Return the (x, y) coordinate for the center point of the cell that contains the specified text.  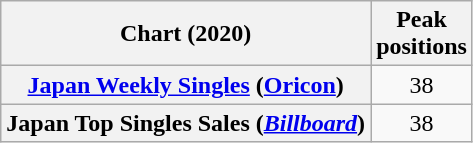
Japan Weekly Singles (Oricon) (186, 85)
Japan Top Singles Sales (Billboard) (186, 123)
Peakpositions (422, 34)
Chart (2020) (186, 34)
